Detect which cell encompasses the target text, then output its (x, y) center coordinate. 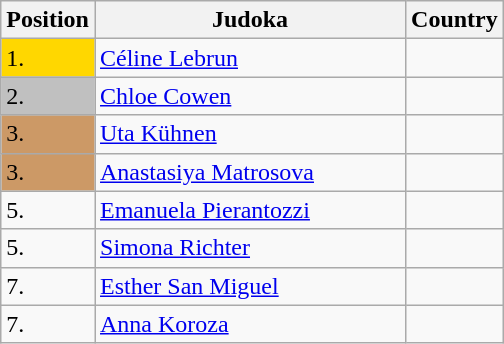
Emanuela Pierantozzi (250, 210)
Position (48, 20)
Judoka (250, 20)
Uta Kühnen (250, 134)
Esther San Miguel (250, 286)
Simona Richter (250, 248)
Céline Lebrun (250, 58)
Chloe Cowen (250, 96)
1. (48, 58)
2. (48, 96)
Anna Koroza (250, 324)
Country (455, 20)
Anastasiya Matrosova (250, 172)
